For the text-containing cell, return its midpoint in [x, y] coordinate format. 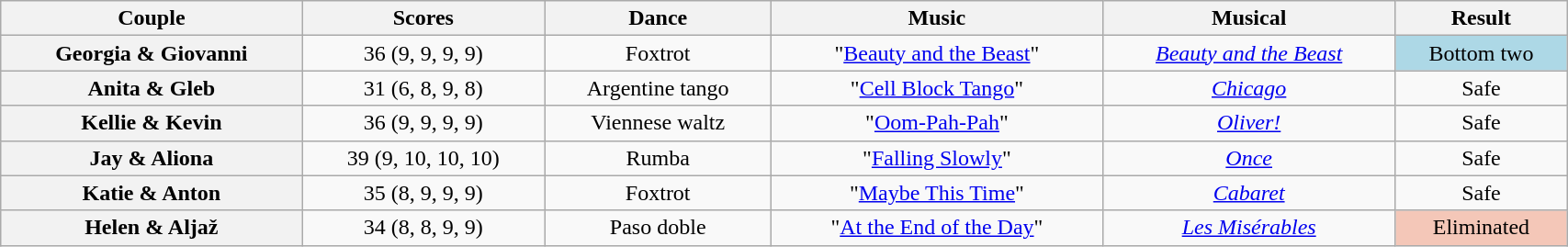
Helen & Aljaž [152, 228]
Oliver! [1249, 123]
Argentine tango [658, 88]
Georgia & Giovanni [152, 53]
Jay & Aliona [152, 158]
Scores [423, 18]
"Falling Slowly" [937, 158]
Music [937, 18]
Beauty and the Beast [1249, 53]
"Maybe This Time" [937, 193]
35 (8, 9, 9, 9) [423, 193]
Rumba [658, 158]
39 (9, 10, 10, 10) [423, 158]
Katie & Anton [152, 193]
Eliminated [1481, 228]
Musical [1249, 18]
Bottom two [1481, 53]
Result [1481, 18]
34 (8, 8, 9, 9) [423, 228]
Couple [152, 18]
Paso doble [658, 228]
Kellie & Kevin [152, 123]
Cabaret [1249, 193]
Chicago [1249, 88]
Dance [658, 18]
"Beauty and the Beast" [937, 53]
Anita & Gleb [152, 88]
Les Misérables [1249, 228]
Viennese waltz [658, 123]
"Oom-Pah-Pah" [937, 123]
"Cell Block Tango" [937, 88]
"At the End of the Day" [937, 228]
Once [1249, 158]
31 (6, 8, 9, 8) [423, 88]
